For the text-containing cell, return its midpoint in [X, Y] coordinate format. 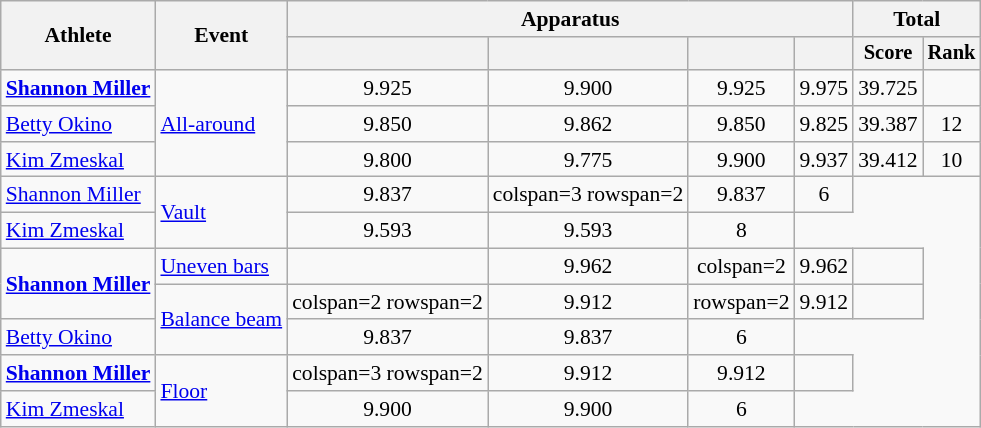
8 [741, 231]
colspan=2 rowspan=2 [388, 302]
rowspan=2 [741, 302]
9.775 [588, 160]
9.825 [824, 124]
12 [952, 124]
colspan=2 [741, 267]
39.725 [888, 88]
9.975 [824, 88]
Apparatus [570, 19]
39.412 [888, 160]
Athlete [78, 36]
9.800 [388, 160]
Vault [221, 212]
Rank [952, 54]
10 [952, 160]
9.862 [588, 124]
Score [888, 54]
9.937 [824, 160]
Floor [221, 390]
39.387 [888, 124]
Uneven bars [221, 267]
Total [916, 19]
Balance beam [221, 320]
Event [221, 36]
All-around [221, 124]
